Find where the given text appears and provide that cell's center as (x, y) coordinate. 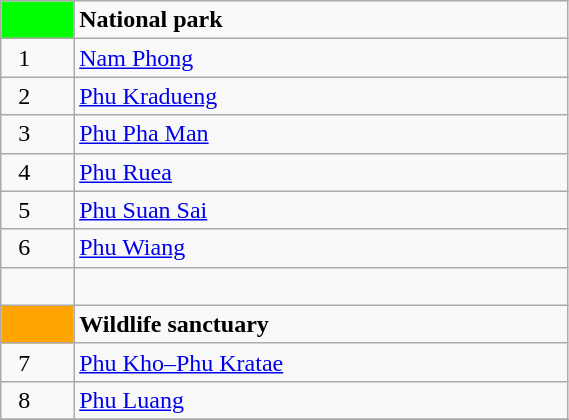
Nam Phong (321, 58)
Wildlife sanctuary (321, 324)
Phu Luang (321, 400)
7 (38, 362)
5 (38, 210)
1 (38, 58)
6 (38, 248)
Phu Wiang (321, 248)
Phu Pha Man (321, 134)
Phu Kho–Phu Kratae (321, 362)
Phu Kradueng (321, 96)
Phu Ruea (321, 172)
2 (38, 96)
8 (38, 400)
4 (38, 172)
3 (38, 134)
Phu Suan Sai (321, 210)
National park (321, 20)
